Locate the cell with the specified text and output its [X, Y] center coordinate. 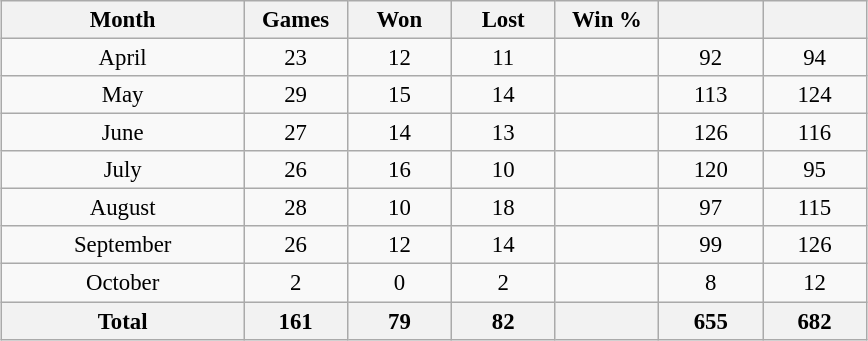
120 [711, 170]
Lost [503, 20]
79 [399, 321]
May [123, 95]
82 [503, 321]
Games [296, 20]
April [123, 57]
Month [123, 20]
Won [399, 20]
Total [123, 321]
115 [815, 208]
23 [296, 57]
Win % [607, 20]
September [123, 245]
15 [399, 95]
92 [711, 57]
28 [296, 208]
113 [711, 95]
18 [503, 208]
0 [399, 283]
11 [503, 57]
124 [815, 95]
97 [711, 208]
June [123, 133]
94 [815, 57]
July [123, 170]
116 [815, 133]
682 [815, 321]
October [123, 283]
27 [296, 133]
161 [296, 321]
8 [711, 283]
95 [815, 170]
29 [296, 95]
99 [711, 245]
655 [711, 321]
16 [399, 170]
August [123, 208]
13 [503, 133]
